From the cell containing the given text, extract its center point as (x, y) coordinate. 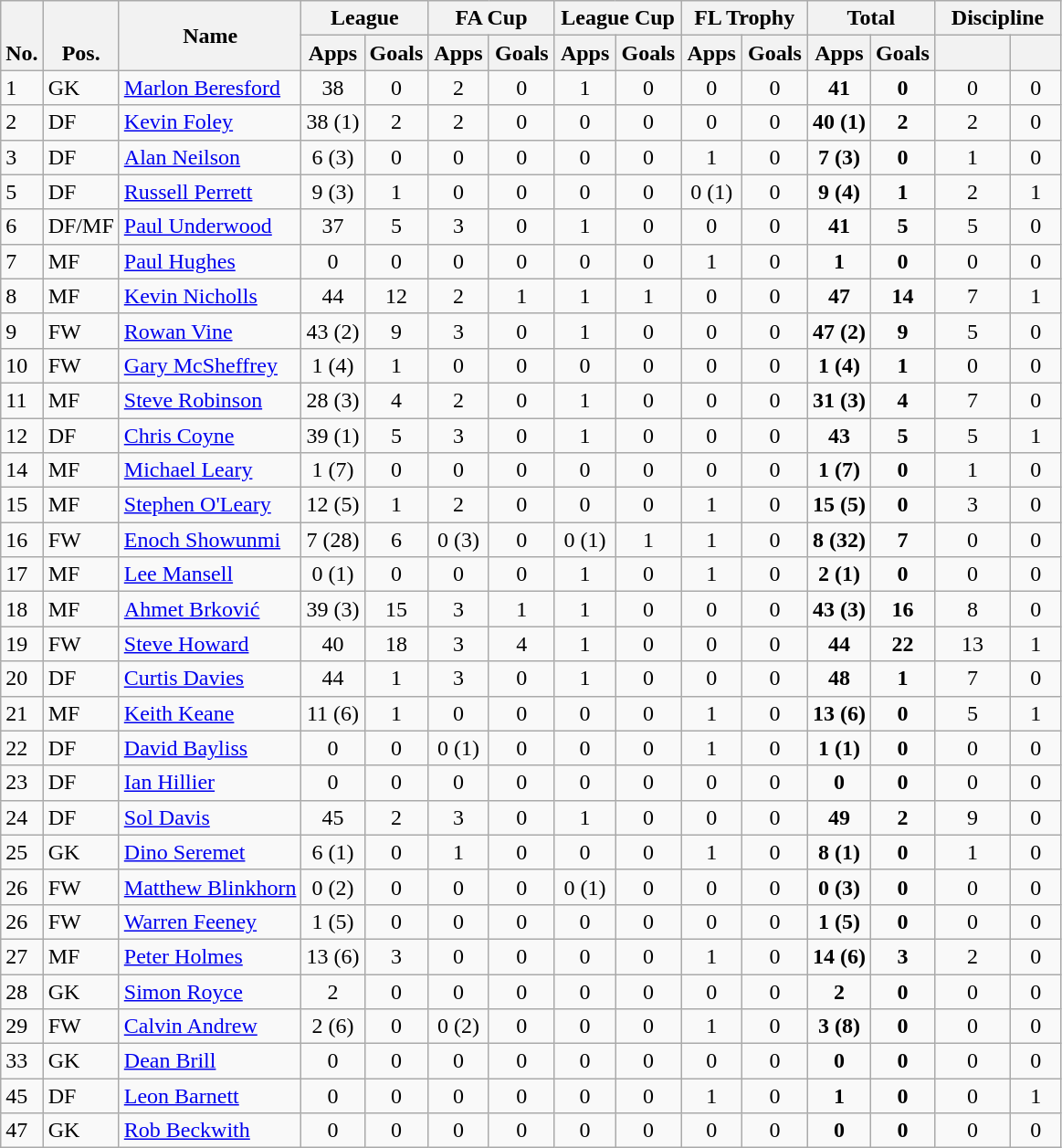
19 (22, 644)
24 (22, 817)
Enoch Showunmi (210, 540)
8 (1) (838, 852)
League Cup (617, 18)
43 (838, 436)
Matthew Blinkhorn (210, 887)
Peter Holmes (210, 956)
31 (3) (838, 400)
Calvin Andrew (210, 1027)
Michael Leary (210, 470)
17 (22, 574)
23 (22, 783)
Discipline (997, 18)
39 (3) (332, 609)
Stephen O'Leary (210, 505)
Paul Hughes (210, 261)
38 (332, 88)
League (365, 18)
Chris Coyne (210, 436)
8 (32) (838, 540)
1 (1) (838, 748)
Steve Howard (210, 644)
38 (1) (332, 122)
Ahmet Brković (210, 609)
25 (22, 852)
Curtis Davies (210, 679)
7 (3) (838, 157)
FL Trophy (745, 18)
43 (3) (838, 609)
Pos. (80, 36)
David Bayliss (210, 748)
48 (838, 679)
43 (2) (332, 331)
Lee Mansell (210, 574)
Warren Feeney (210, 922)
20 (22, 679)
Total (871, 18)
Rob Beckwith (210, 1131)
Paul Underwood (210, 226)
No. (22, 36)
Rowan Vine (210, 331)
Leon Barnett (210, 1096)
Gary McSheffrey (210, 365)
6 (3) (332, 157)
Kevin Nicholls (210, 296)
21 (22, 713)
49 (838, 817)
3 (8) (838, 1027)
10 (22, 365)
47 (2) (838, 331)
27 (22, 956)
Kevin Foley (210, 122)
40 (332, 644)
14 (6) (838, 956)
28 (3) (332, 400)
Alan Neilson (210, 157)
Simon Royce (210, 991)
33 (22, 1061)
2 (1) (838, 574)
13 (973, 644)
2 (6) (332, 1027)
FA Cup (491, 18)
Steve Robinson (210, 400)
Keith Keane (210, 713)
9 (4) (838, 192)
Dean Brill (210, 1061)
Marlon Beresford (210, 88)
39 (1) (332, 436)
11 (22, 400)
37 (332, 226)
9 (3) (332, 192)
Russell Perrett (210, 192)
29 (22, 1027)
Name (210, 36)
15 (5) (838, 505)
40 (1) (838, 122)
Dino Seremet (210, 852)
6 (1) (332, 852)
DF/MF (80, 226)
Ian Hillier (210, 783)
28 (22, 991)
12 (5) (332, 505)
11 (6) (332, 713)
7 (28) (332, 540)
Sol Davis (210, 817)
